From the cell containing the given text, extract its center point as [X, Y] coordinate. 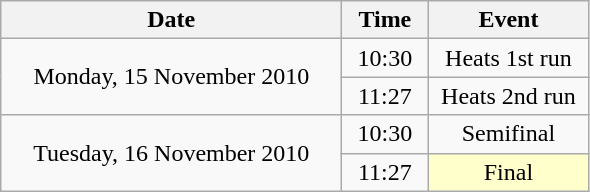
Date [172, 20]
Heats 2nd run [508, 96]
Heats 1st run [508, 58]
Event [508, 20]
Monday, 15 November 2010 [172, 77]
Time [385, 20]
Tuesday, 16 November 2010 [172, 153]
Final [508, 172]
Semifinal [508, 134]
